Provide the (x, y) coordinate of the cell's center where the given text is located.  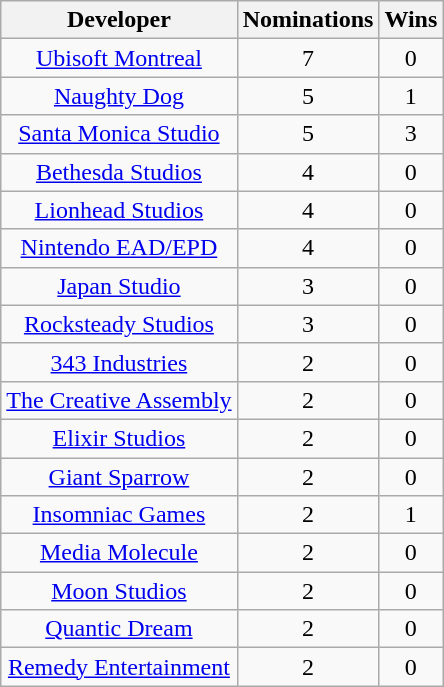
Nintendo EAD/EPD (119, 248)
Moon Studios (119, 591)
343 Industries (119, 362)
Quantic Dream (119, 629)
Lionhead Studios (119, 210)
Media Molecule (119, 553)
Rocksteady Studios (119, 324)
Naughty Dog (119, 96)
Wins (411, 20)
Elixir Studios (119, 438)
Developer (119, 20)
7 (308, 58)
Insomniac Games (119, 515)
Japan Studio (119, 286)
Bethesda Studios (119, 172)
Remedy Entertainment (119, 667)
Giant Sparrow (119, 477)
Ubisoft Montreal (119, 58)
Nominations (308, 20)
Santa Monica Studio (119, 134)
The Creative Assembly (119, 400)
